Return the (X, Y) coordinate for the center point of the cell that contains the specified text.  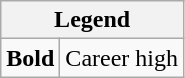
Legend (92, 20)
Career high (122, 58)
Bold (30, 58)
